Locate the cell with the specified text and output its (X, Y) center coordinate. 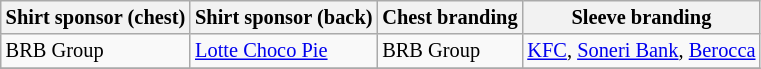
KFC, Soneri Bank, Berocca (641, 51)
Lotte Choco Pie (284, 51)
Shirt sponsor (back) (284, 17)
Shirt sponsor (chest) (96, 17)
Sleeve branding (641, 17)
Chest branding (450, 17)
